Capture the cell that displays the provided text and extract its [X, Y] central coordinate. 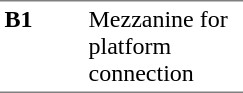
Mezzanine for platform connection [164, 46]
B1 [42, 46]
